Pinpoint the cell where the given text exists, returning its [X, Y] midpoint coordinate. 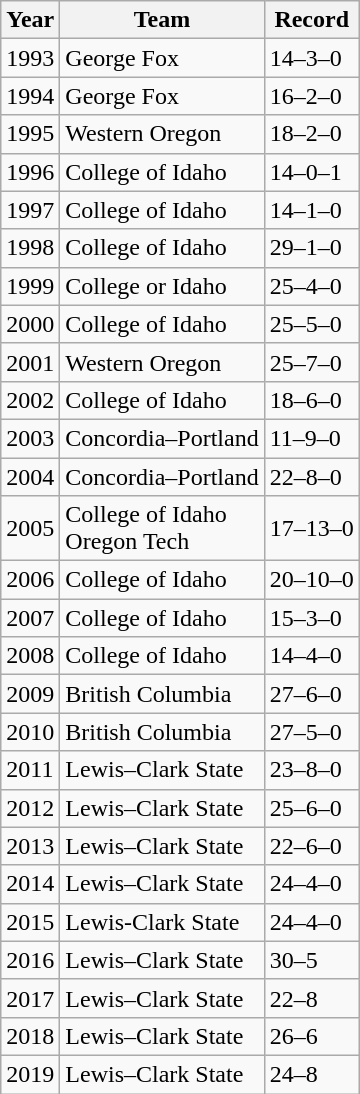
22–8 [312, 998]
24–8 [312, 1074]
1999 [30, 286]
14–3–0 [312, 58]
29–1–0 [312, 248]
30–5 [312, 960]
1995 [30, 134]
2015 [30, 922]
18–2–0 [312, 134]
1998 [30, 248]
2011 [30, 770]
16–2–0 [312, 96]
1996 [30, 172]
26–6 [312, 1036]
2009 [30, 694]
2016 [30, 960]
2010 [30, 732]
23–8–0 [312, 770]
Lewis-Clark State [162, 922]
27–6–0 [312, 694]
25–7–0 [312, 362]
2002 [30, 400]
1994 [30, 96]
2012 [30, 808]
2001 [30, 362]
27–5–0 [312, 732]
2006 [30, 580]
20–10–0 [312, 580]
22–8–0 [312, 477]
1997 [30, 210]
Record [312, 20]
Year [30, 20]
15–3–0 [312, 618]
2017 [30, 998]
17–13–0 [312, 528]
2013 [30, 846]
18–6–0 [312, 400]
25–5–0 [312, 324]
2018 [30, 1036]
11–9–0 [312, 438]
2019 [30, 1074]
Team [162, 20]
1993 [30, 58]
14–0–1 [312, 172]
25–4–0 [312, 286]
2007 [30, 618]
2000 [30, 324]
25–6–0 [312, 808]
22–6–0 [312, 846]
2014 [30, 884]
14–1–0 [312, 210]
2004 [30, 477]
14–4–0 [312, 656]
2005 [30, 528]
College or Idaho [162, 286]
2003 [30, 438]
2008 [30, 656]
College of IdahoOregon Tech [162, 528]
